Return the (x, y) coordinate for the center point of the cell that contains the specified text.  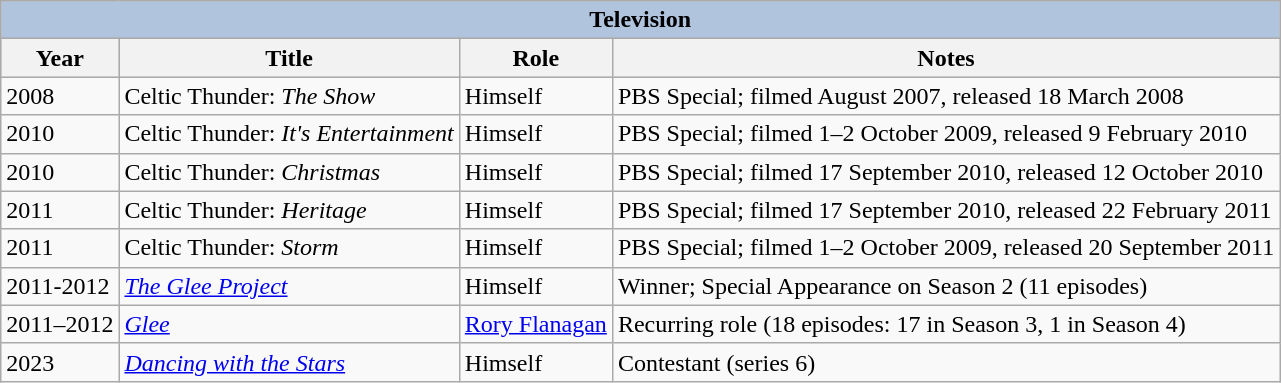
PBS Special; filmed August 2007, released 18 March 2008 (946, 96)
Title (289, 58)
Recurring role (18 episodes: 17 in Season 3, 1 in Season 4) (946, 324)
PBS Special; filmed 1–2 October 2009, released 20 September 2011 (946, 248)
The Glee Project (289, 286)
Television (640, 20)
Celtic Thunder: Christmas (289, 172)
2011-2012 (60, 286)
PBS Special; filmed 1–2 October 2009, released 9 February 2010 (946, 134)
Role (536, 58)
Winner; Special Appearance on Season 2 (11 episodes) (946, 286)
Contestant (series 6) (946, 362)
Celtic Thunder: It's Entertainment (289, 134)
2008 (60, 96)
2011–2012 (60, 324)
Year (60, 58)
Celtic Thunder: Heritage (289, 210)
2023 (60, 362)
PBS Special; filmed 17 September 2010, released 22 February 2011 (946, 210)
Dancing with the Stars (289, 362)
Celtic Thunder: The Show (289, 96)
Celtic Thunder: Storm (289, 248)
Notes (946, 58)
Glee (289, 324)
PBS Special; filmed 17 September 2010, released 12 October 2010 (946, 172)
Rory Flanagan (536, 324)
